Identify which cell holds the provided text, then report its (x, y) central coordinate. 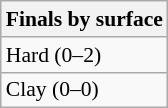
Hard (0–2) (84, 55)
Finals by surface (84, 19)
Clay (0–0) (84, 90)
